From the cell containing the given text, extract its center point as (x, y) coordinate. 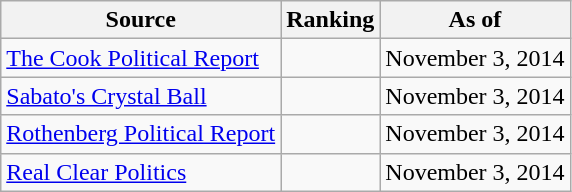
Ranking (330, 20)
As of (475, 20)
Real Clear Politics (141, 172)
The Cook Political Report (141, 58)
Sabato's Crystal Ball (141, 96)
Source (141, 20)
Rothenberg Political Report (141, 134)
